Locate the cell with the specified text and output its (X, Y) center coordinate. 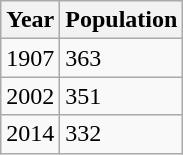
1907 (30, 58)
Population (122, 20)
332 (122, 134)
2014 (30, 134)
Year (30, 20)
351 (122, 96)
363 (122, 58)
2002 (30, 96)
